Pinpoint the cell where the given text exists, returning its [x, y] midpoint coordinate. 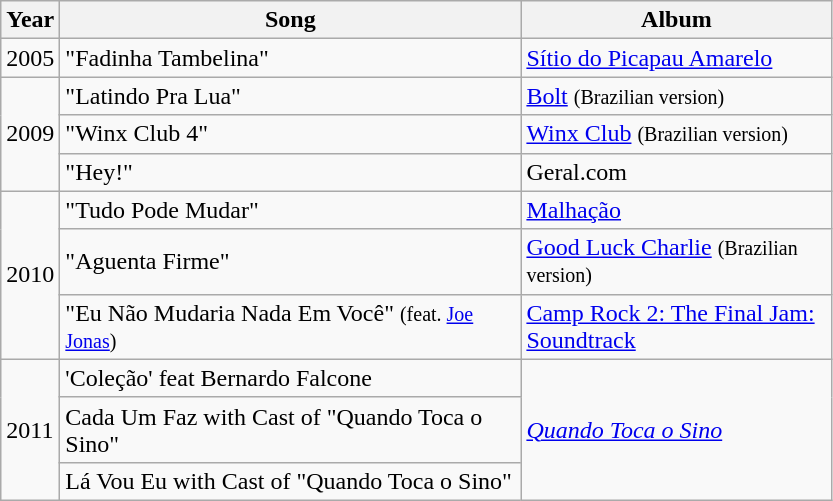
2011 [30, 430]
2010 [30, 275]
Winx Club (Brazilian version) [676, 134]
Year [30, 20]
2009 [30, 134]
Sítio do Picapau Amarelo [676, 58]
"Fadinha Tambelina" [290, 58]
Geral.com [676, 172]
2005 [30, 58]
Good Luck Charlie (Brazilian version) [676, 262]
"Eu Não Mudaria Nada Em Você" (feat. Joe Jonas) [290, 326]
Song [290, 20]
Malhação [676, 210]
"Hey!" [290, 172]
"Latindo Pra Lua" [290, 96]
Lá Vou Eu with Cast of "Quando Toca o Sino" [290, 481]
"Tudo Pode Mudar" [290, 210]
'Coleção' feat Bernardo Falcone [290, 378]
"Aguenta Firme" [290, 262]
Cada Um Faz with Cast of "Quando Toca o Sino" [290, 430]
Album [676, 20]
Camp Rock 2: The Final Jam: Soundtrack [676, 326]
Bolt (Brazilian version) [676, 96]
Quando Toca o Sino [676, 430]
"Winx Club 4" [290, 134]
